For the text-containing cell, return its midpoint in (X, Y) coordinate format. 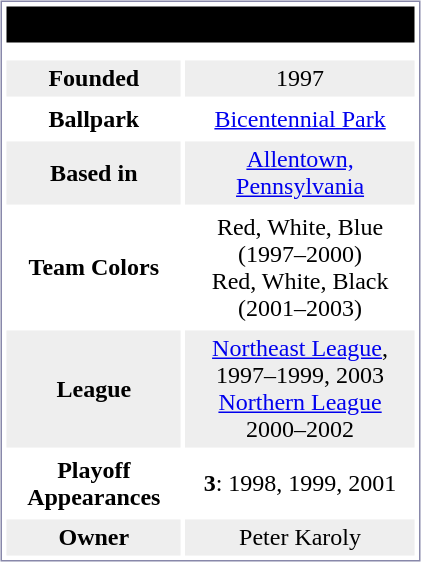
Based in (94, 174)
Owner (94, 538)
Red, White, Blue (1997–2000)Red, White, Black (2001–2003) (300, 268)
Playoff Appearances (94, 484)
3: 1998, 1999, 2001 (300, 484)
Northeast League, 1997–1999, 2003Northern League 2000–2002 (300, 388)
Allentown, Pennsylvania (300, 174)
Founded (94, 78)
League (94, 388)
Ballpark (94, 119)
Bicentennial Park (300, 119)
Allentown Ambassadors (210, 24)
1997 (300, 78)
Peter Karoly (300, 538)
Team Colors (94, 268)
